Detect which cell encompasses the target text, then output its (X, Y) center coordinate. 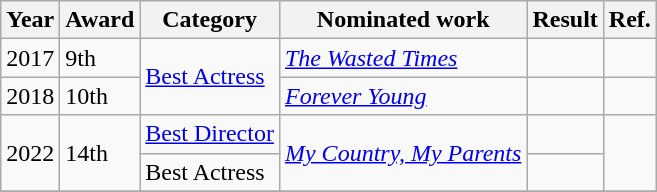
Best Director (210, 134)
Forever Young (402, 96)
Year (30, 20)
Nominated work (402, 20)
Ref. (630, 20)
The Wasted Times (402, 58)
2018 (30, 96)
Result (565, 20)
Category (210, 20)
2022 (30, 153)
My Country, My Parents (402, 153)
2017 (30, 58)
Award (100, 20)
14th (100, 153)
10th (100, 96)
9th (100, 58)
